Capture the cell that displays the provided text and extract its [x, y] central coordinate. 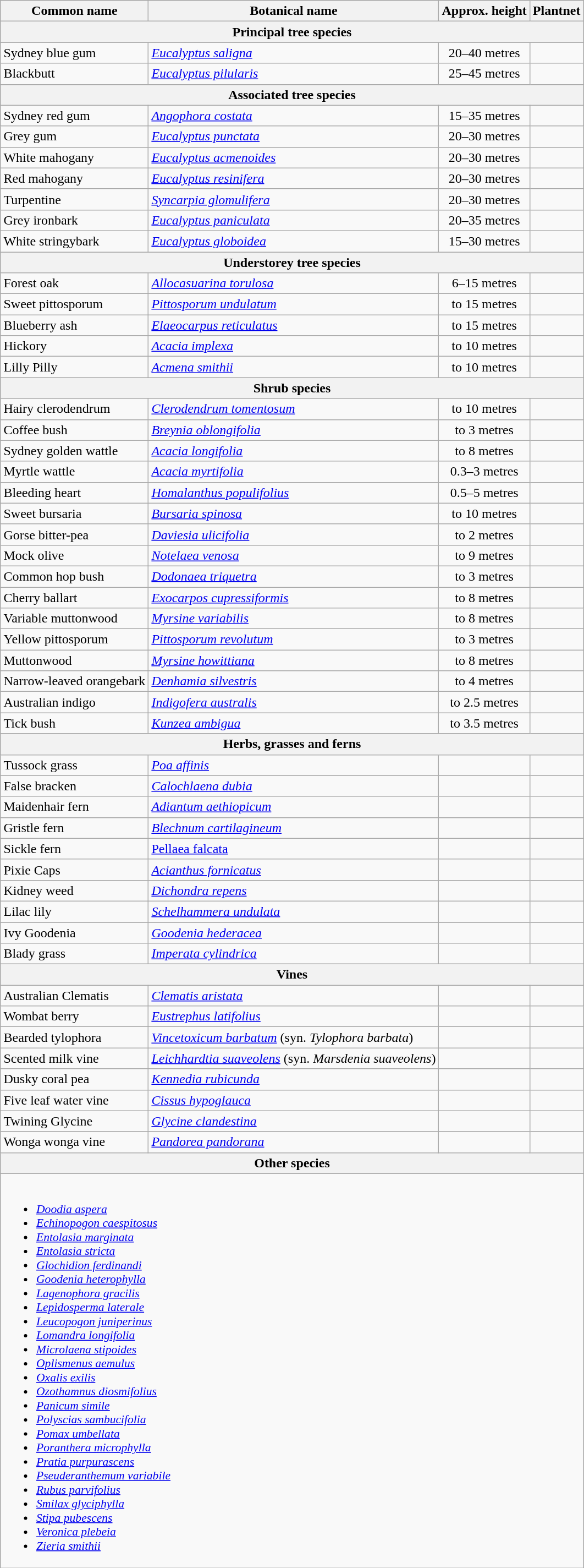
Lilac lily [75, 911]
Poa affinis [294, 765]
20–40 metres [484, 53]
Bleeding heart [75, 493]
to 9 metres [484, 555]
Exocarpos cupressiformis [294, 597]
Eucalyptus saligna [294, 53]
Blady grass [75, 954]
Associated tree species [292, 95]
Twining Glycine [75, 1121]
Red mahogany [75, 178]
Wonga wonga vine [75, 1142]
Eustrephus latifolius [294, 1017]
Sweet bursaria [75, 513]
Turpentine [75, 199]
Yellow pittosporum [75, 640]
Sydney blue gum [75, 53]
Acianthus fornicatus [294, 870]
Sickle fern [75, 849]
Common hop bush [75, 576]
Adiantum aethiopicum [294, 807]
Myrsine howittiana [294, 660]
Sydney golden wattle [75, 451]
Pixie Caps [75, 870]
Kunzea ambigua [294, 723]
White mahogany [75, 157]
Acacia longifolia [294, 451]
6–15 metres [484, 283]
Dusky coral pea [75, 1079]
Hickory [75, 346]
Plantnet [557, 11]
Five leaf water vine [75, 1100]
Eucalyptus punctata [294, 136]
Sweet pittosporum [75, 304]
Grey gum [75, 136]
Elaeocarpus reticulatus [294, 325]
Glycine clandestina [294, 1121]
Gristle fern [75, 828]
Blueberry ash [75, 325]
Eucalyptus pilularis [294, 74]
0.3–3 metres [484, 472]
to 4 metres [484, 681]
15–30 metres [484, 241]
Notelaea venosa [294, 555]
Clematis aristata [294, 996]
Muttonwood [75, 660]
Dodonaea triquetra [294, 576]
Tussock grass [75, 765]
Blackbutt [75, 74]
Bearded tylophora [75, 1037]
White stringybark [75, 241]
Botanical name [294, 11]
Homalanthus populifolius [294, 493]
Common name [75, 11]
Clerodendrum tomentosum [294, 409]
to 2 metres [484, 534]
Mock olive [75, 555]
Calochlaena dubia [294, 786]
Acmena smithii [294, 367]
Breynia oblongifolia [294, 430]
Vines [292, 975]
Pittosporum undulatum [294, 304]
Syncarpia glomulifera [294, 199]
Cissus hypoglauca [294, 1100]
Schelhammera undulata [294, 911]
Pellaea falcata [294, 849]
20–35 metres [484, 220]
Allocasuarina torulosa [294, 283]
Leichhardtia suaveolens (syn. Marsdenia suaveolens) [294, 1058]
to 2.5 metres [484, 702]
Eucalyptus paniculata [294, 220]
Denhamia silvestris [294, 681]
Australian indigo [75, 702]
Lilly Pilly [75, 367]
Kidney weed [75, 890]
Understorey tree species [292, 263]
Maidenhair fern [75, 807]
Principal tree species [292, 32]
Scented milk vine [75, 1058]
Goodenia hederacea [294, 933]
0.5–5 metres [484, 493]
Coffee bush [75, 430]
Variable muttonwood [75, 619]
Pittosporum revolutum [294, 640]
Sydney red gum [75, 116]
Forest oak [75, 283]
Vincetoxicum barbatum (syn. Tylophora barbata) [294, 1037]
Kennedia rubicunda [294, 1079]
Dichondra repens [294, 890]
Pandorea pandorana [294, 1142]
Wombat berry [75, 1017]
Gorse bitter-pea [75, 534]
Myrsine variabilis [294, 619]
Blechnum cartilagineum [294, 828]
Narrow-leaved orangebark [75, 681]
Herbs, grasses and ferns [292, 744]
Tick bush [75, 723]
Daviesia ulicifolia [294, 534]
Shrub species [292, 388]
Acacia implexa [294, 346]
Eucalyptus globoidea [294, 241]
15–35 metres [484, 116]
Myrtle wattle [75, 472]
Eucalyptus resinifera [294, 178]
Australian Clematis [75, 996]
Cherry ballart [75, 597]
Acacia myrtifolia [294, 472]
Ivy Goodenia [75, 933]
Bursaria spinosa [294, 513]
Eucalyptus acmenoides [294, 157]
Imperata cylindrica [294, 954]
Indigofera australis [294, 702]
Grey ironbark [75, 220]
False bracken [75, 786]
to 3.5 metres [484, 723]
Other species [292, 1163]
Approx. height [484, 11]
Angophora costata [294, 116]
25–45 metres [484, 74]
Hairy clerodendrum [75, 409]
